Extract the (x, y) coordinate from the center of the cell holding the provided text.  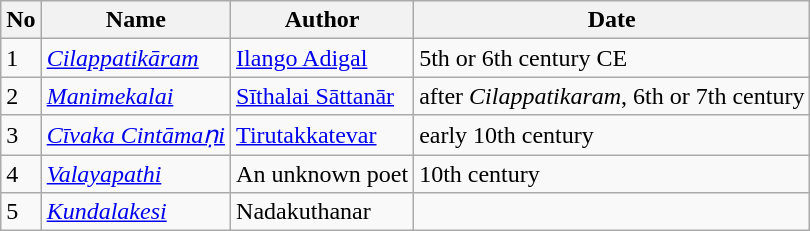
Sīthalai Sāttanār (322, 96)
early 10th century (612, 135)
Name (136, 20)
4 (21, 173)
1 (21, 58)
Manimekalai (136, 96)
An unknown poet (322, 173)
5th or 6th century CE (612, 58)
Kundalakesi (136, 212)
3 (21, 135)
No (21, 20)
Valayapathi (136, 173)
Date (612, 20)
Nadakuthanar (322, 212)
2 (21, 96)
5 (21, 212)
Tirutakkatevar (322, 135)
Ilango Adigal (322, 58)
after Cilappatikaram, 6th or 7th century (612, 96)
Cilappatikāram (136, 58)
10th century (612, 173)
Cīvaka Cintāmaṇi (136, 135)
Author (322, 20)
